Capture the cell that displays the provided text and extract its (x, y) central coordinate. 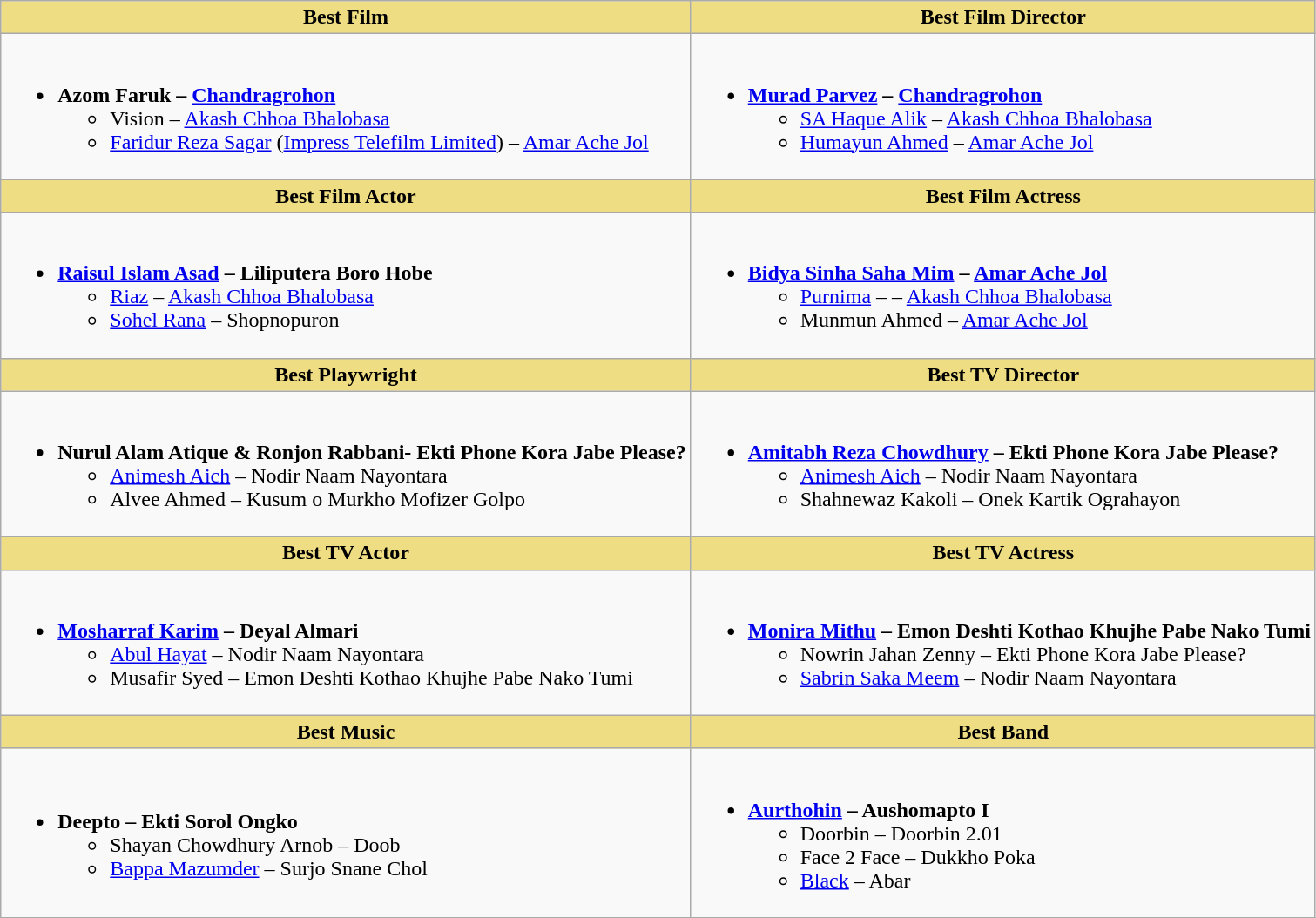
Best Film Actor (346, 196)
Best TV Actor (346, 553)
Mosharraf Karim – Deyal AlmariAbul Hayat – Nodir Naam NayontaraMusafir Syed – Emon Deshti Kothao Khujhe Pabe Nako Tumi (346, 643)
Bidya Sinha Saha Mim – Amar Ache JolPurnima – – Akash Chhoa BhalobasaMunmun Ahmed – Amar Ache Jol (1003, 286)
Best Film Director (1003, 17)
Aurthohin – Aushomapto IDoorbin – Doorbin 2.01Face 2 Face – Dukkho PokaBlack – Abar (1003, 833)
Monira Mithu – Emon Deshti Kothao Khujhe Pabe Nako TumiNowrin Jahan Zenny – Ekti Phone Kora Jabe Please?Sabrin Saka Meem – Nodir Naam Nayontara (1003, 643)
Murad Parvez – ChandragrohonSA Haque Alik – Akash Chhoa BhalobasaHumayun Ahmed – Amar Ache Jol (1003, 106)
Best Playwright (346, 375)
Best Music (346, 732)
Best TV Actress (1003, 553)
Best TV Director (1003, 375)
Amitabh Reza Chowdhury – Ekti Phone Kora Jabe Please?Animesh Aich – Nodir Naam NayontaraShahnewaz Kakoli – Onek Kartik Ograhayon (1003, 463)
Azom Faruk – ChandragrohonVision – Akash Chhoa BhalobasaFaridur Reza Sagar (Impress Telefilm Limited) – Amar Ache Jol (346, 106)
Best Film Actress (1003, 196)
Nurul Alam Atique & Ronjon Rabbani- Ekti Phone Kora Jabe Please?Animesh Aich – Nodir Naam NayontaraAlvee Ahmed – Kusum o Murkho Mofizer Golpo (346, 463)
Best Film (346, 17)
Deepto – Ekti Sorol OngkoShayan Chowdhury Arnob – DoobBappa Mazumder – Surjo Snane Chol (346, 833)
Best Band (1003, 732)
Raisul Islam Asad – Liliputera Boro HobeRiaz – Akash Chhoa BhalobasaSohel Rana – Shopnopuron (346, 286)
